Determine the (x, y) coordinate at the center of the cell enclosing the given text.  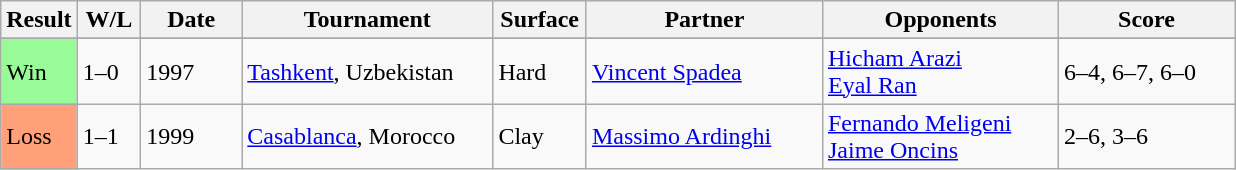
Win (39, 72)
Date (192, 20)
Clay (540, 136)
Hicham Arazi Eyal Ran (940, 72)
1–1 (109, 136)
Vincent Spadea (704, 72)
1997 (192, 72)
Massimo Ardinghi (704, 136)
Partner (704, 20)
Opponents (940, 20)
Result (39, 20)
Casablanca, Morocco (368, 136)
Tashkent, Uzbekistan (368, 72)
W/L (109, 20)
Hard (540, 72)
6–4, 6–7, 6–0 (1147, 72)
Score (1147, 20)
Loss (39, 136)
Tournament (368, 20)
2–6, 3–6 (1147, 136)
Surface (540, 20)
1999 (192, 136)
1–0 (109, 72)
Fernando Meligeni Jaime Oncins (940, 136)
